Scan for the cell matching the given text and deliver its [x, y] coordinate at center. 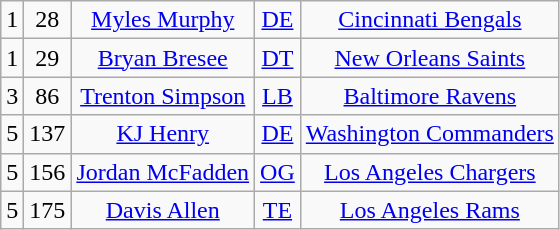
137 [48, 134]
Cincinnati Bengals [430, 20]
Trenton Simpson [163, 96]
Washington Commanders [430, 134]
Baltimore Ravens [430, 96]
TE [278, 210]
Los Angeles Chargers [430, 172]
Myles Murphy [163, 20]
DT [278, 58]
OG [278, 172]
Los Angeles Rams [430, 210]
3 [12, 96]
Jordan McFadden [163, 172]
Davis Allen [163, 210]
KJ Henry [163, 134]
Bryan Bresee [163, 58]
86 [48, 96]
LB [278, 96]
29 [48, 58]
28 [48, 20]
175 [48, 210]
156 [48, 172]
New Orleans Saints [430, 58]
